Search for the cell housing the specified text and yield its [X, Y] center coordinate. 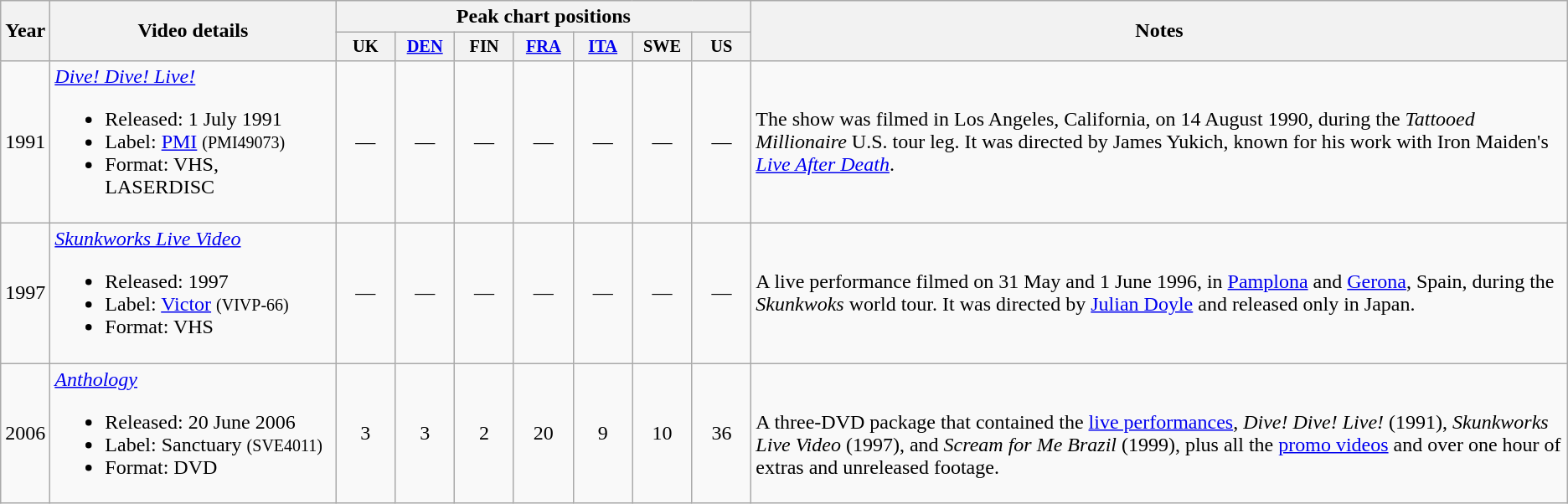
FIN [484, 47]
US [722, 47]
Notes [1159, 31]
DEN [426, 47]
SWE [662, 47]
1991 [25, 141]
2006 [25, 434]
1997 [25, 293]
UK [365, 47]
Peak chart positions [544, 17]
AnthologyReleased: 20 June 2006Label: Sanctuary (SVE4011)Format: DVD [193, 434]
ITA [603, 47]
36 [722, 434]
10 [662, 434]
2 [484, 434]
9 [603, 434]
Video details [193, 31]
FRA [543, 47]
Year [25, 31]
20 [543, 434]
Skunkworks Live VideoReleased: 1997Label: Victor (VIVP-66)Format: VHS [193, 293]
Dive! Dive! Live!Released: 1 July 1991Label: PMI (PMI49073)Format: VHS, LASERDISC [193, 141]
